Detect which cell encompasses the target text, then output its (x, y) center coordinate. 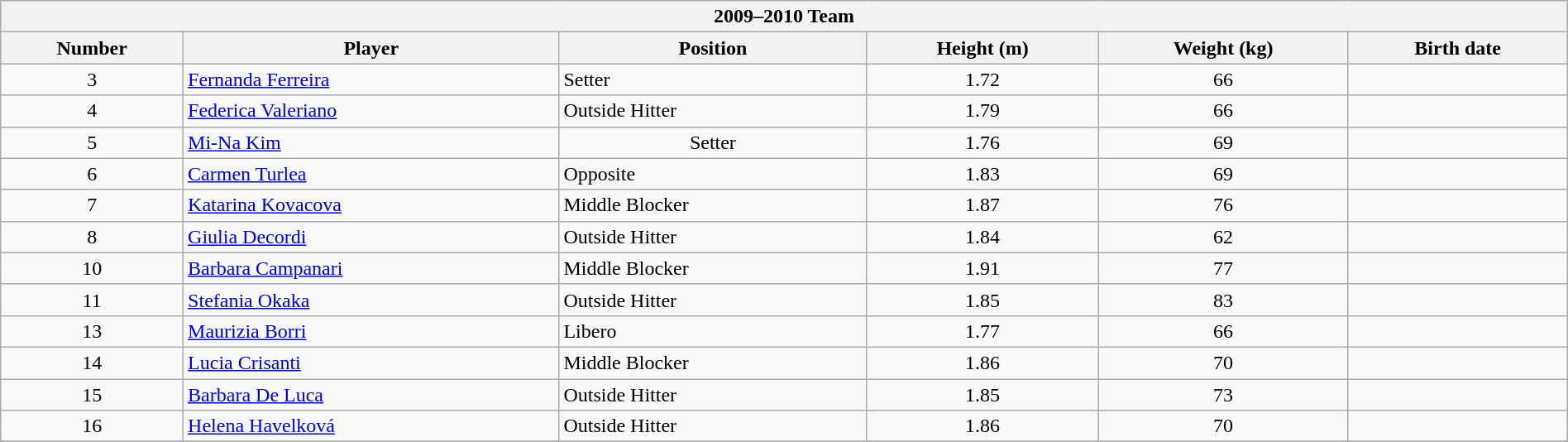
5 (93, 142)
Giulia Decordi (371, 237)
76 (1223, 205)
Mi-Na Kim (371, 142)
1.87 (982, 205)
Number (93, 48)
Opposite (713, 174)
62 (1223, 237)
Weight (kg) (1223, 48)
7 (93, 205)
1.77 (982, 331)
1.84 (982, 237)
1.72 (982, 79)
8 (93, 237)
13 (93, 331)
Lucia Crisanti (371, 363)
Birth date (1457, 48)
77 (1223, 268)
Player (371, 48)
73 (1223, 395)
1.79 (982, 111)
2009–2010 Team (784, 17)
Helena Havelková (371, 426)
Libero (713, 331)
Fernanda Ferreira (371, 79)
1.76 (982, 142)
14 (93, 363)
83 (1223, 300)
15 (93, 395)
3 (93, 79)
11 (93, 300)
4 (93, 111)
Height (m) (982, 48)
Carmen Turlea (371, 174)
1.91 (982, 268)
10 (93, 268)
16 (93, 426)
6 (93, 174)
Barbara Campanari (371, 268)
Maurizia Borri (371, 331)
Katarina Kovacova (371, 205)
Position (713, 48)
1.83 (982, 174)
Federica Valeriano (371, 111)
Barbara De Luca (371, 395)
Stefania Okaka (371, 300)
